Determine the [X, Y] coordinate at the center of the cell enclosing the given text.  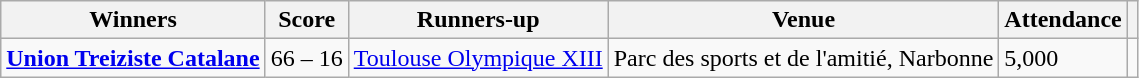
Score [306, 20]
Toulouse Olympique XIII [478, 58]
Union Treiziste Catalane [133, 58]
Winners [133, 20]
Parc des sports et de l'amitié, Narbonne [804, 58]
Attendance [1063, 20]
5,000 [1063, 58]
Runners-up [478, 20]
Venue [804, 20]
66 – 16 [306, 58]
